Output the (x, y) coordinate of the center of the cell containing the given text.  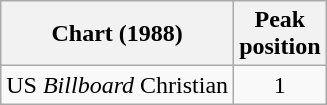
US Billboard Christian (118, 85)
1 (280, 85)
Chart (1988) (118, 34)
Peakposition (280, 34)
